Scan for the cell matching the given text and deliver its (x, y) coordinate at center. 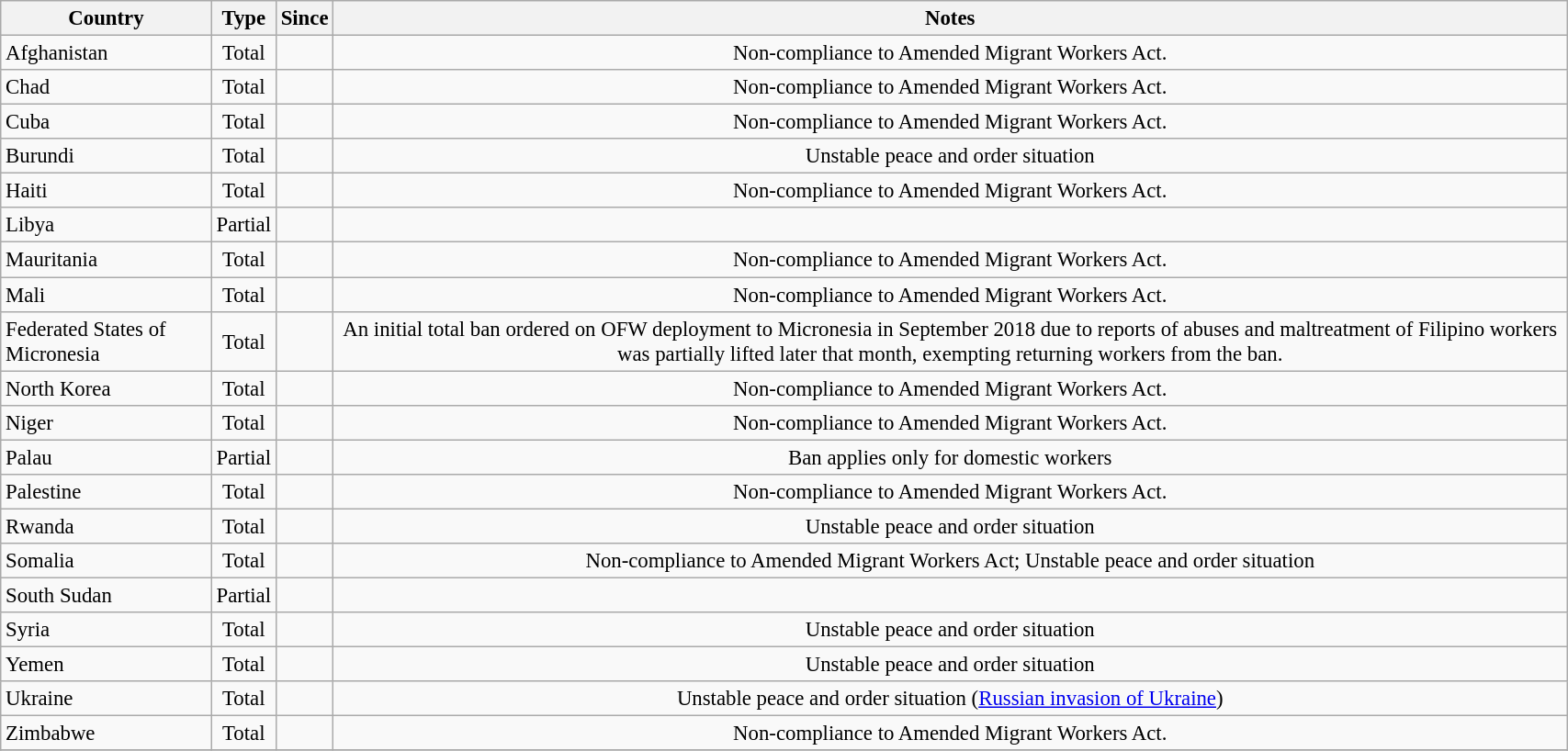
Haiti (107, 191)
Palestine (107, 492)
Type (243, 18)
Non-compliance to Amended Migrant Workers Act; Unstable peace and order situation (950, 561)
Country (107, 18)
Syria (107, 630)
Notes (950, 18)
Niger (107, 422)
Libya (107, 225)
Mauritania (107, 260)
Federated States of Micronesia (107, 342)
North Korea (107, 388)
Cuba (107, 122)
South Sudan (107, 595)
Rwanda (107, 526)
Chad (107, 87)
Afghanistan (107, 53)
Yemen (107, 665)
Ban applies only for domestic workers (950, 457)
Somalia (107, 561)
Since (305, 18)
Mali (107, 295)
Burundi (107, 156)
Ukraine (107, 699)
Zimbabwe (107, 734)
Unstable peace and order situation (Russian invasion of Ukraine) (950, 699)
Palau (107, 457)
